Search for the cell housing the specified text and yield its (x, y) center coordinate. 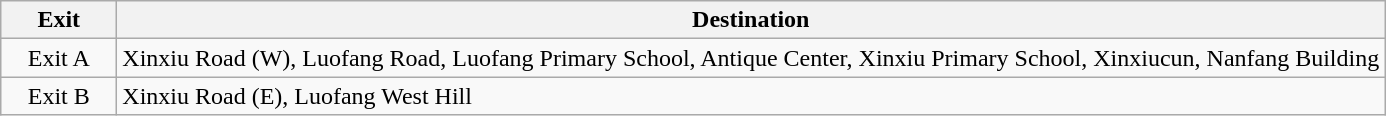
Exit B (59, 96)
Exit A (59, 58)
Exit (59, 20)
Xinxiu Road (W), Luofang Road, Luofang Primary School, Antique Center, Xinxiu Primary School, Xinxiucun, Nanfang Building (751, 58)
Destination (751, 20)
Xinxiu Road (E), Luofang West Hill (751, 96)
